Extract the (X, Y) coordinate from the center of the cell holding the provided text.  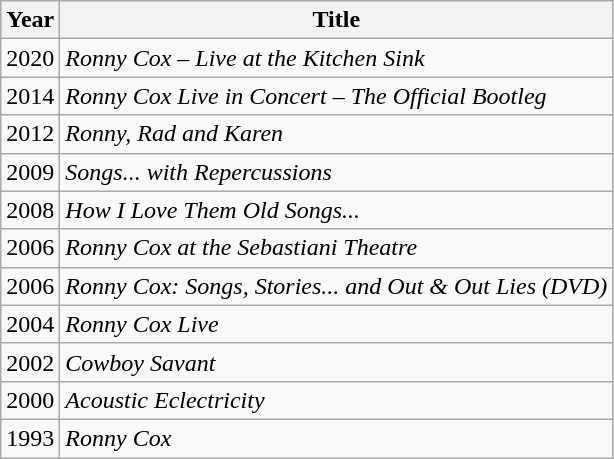
2009 (30, 172)
2004 (30, 324)
Ronny, Rad and Karen (336, 134)
How I Love Them Old Songs... (336, 210)
Cowboy Savant (336, 362)
Ronny Cox Live (336, 324)
Acoustic Eclectricity (336, 400)
2014 (30, 96)
Ronny Cox: Songs, Stories... and Out & Out Lies (DVD) (336, 286)
Songs... with Repercussions (336, 172)
2020 (30, 58)
Ronny Cox at the Sebastiani Theatre (336, 248)
Ronny Cox Live in Concert – The Official Bootleg (336, 96)
2002 (30, 362)
Year (30, 20)
Title (336, 20)
1993 (30, 438)
Ronny Cox (336, 438)
2008 (30, 210)
2000 (30, 400)
2012 (30, 134)
Ronny Cox – Live at the Kitchen Sink (336, 58)
